Capture the cell that displays the provided text and extract its [X, Y] central coordinate. 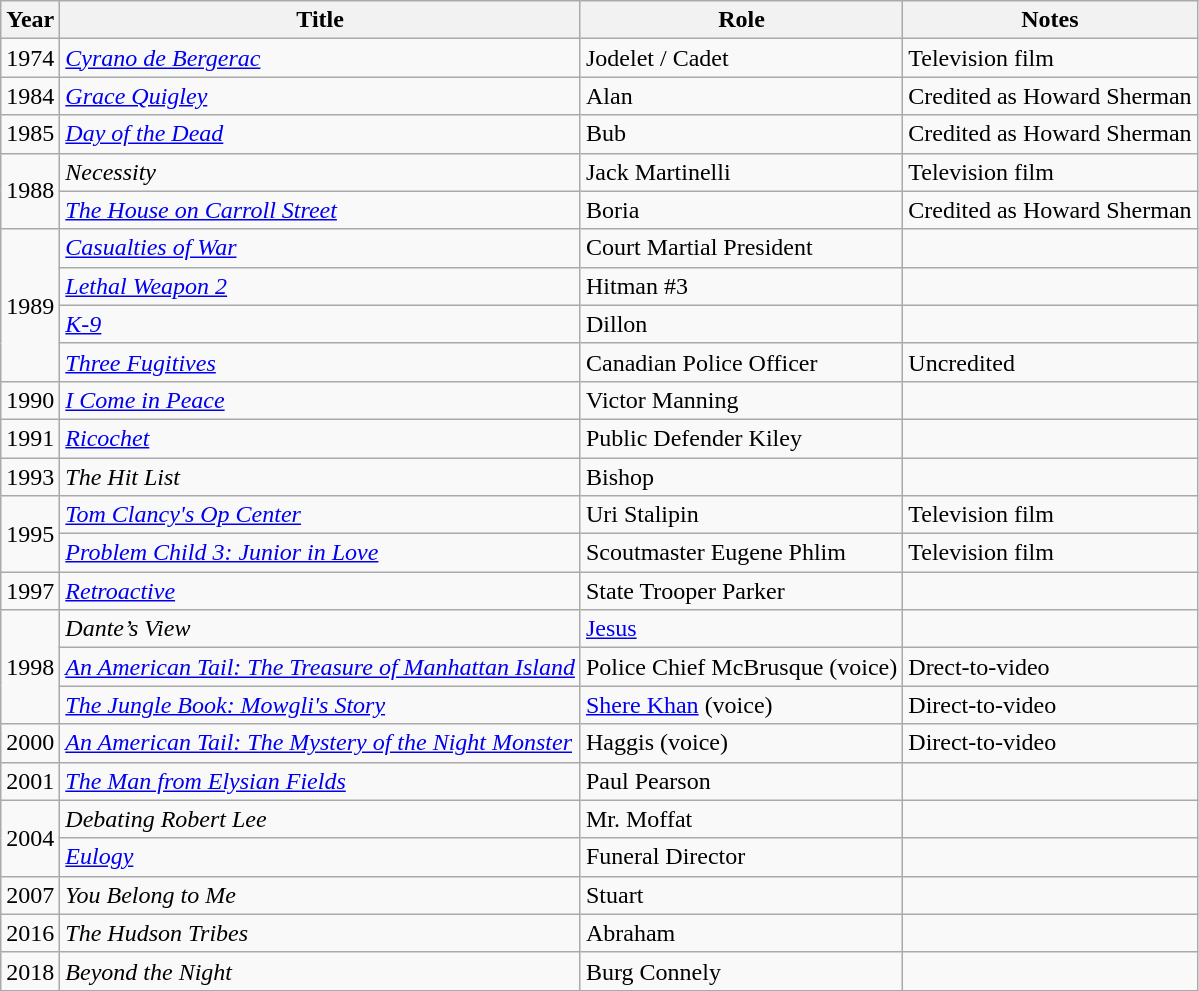
Victor Manning [741, 400]
2018 [30, 971]
The Hudson Tribes [320, 933]
Cyrano de Bergerac [320, 58]
Lethal Weapon 2 [320, 286]
An American Tail: The Mystery of the Night Monster [320, 743]
Role [741, 20]
Debating Robert Lee [320, 819]
You Belong to Me [320, 895]
Alan [741, 96]
1984 [30, 96]
2007 [30, 895]
An American Tail: The Treasure of Manhattan Island [320, 667]
I Come in Peace [320, 400]
1998 [30, 667]
Uncredited [1050, 362]
The Man from Elysian Fields [320, 781]
Grace Quigley [320, 96]
Police Chief McBrusque (voice) [741, 667]
Bishop [741, 477]
Scoutmaster Eugene Phlim [741, 553]
State Trooper Parker [741, 591]
1995 [30, 534]
Funeral Director [741, 857]
K-9 [320, 324]
Boria [741, 210]
Hitman #3 [741, 286]
Jodelet / Cadet [741, 58]
1988 [30, 191]
Casualties of War [320, 248]
Jesus [741, 629]
1991 [30, 438]
Day of the Dead [320, 134]
Three Fugitives [320, 362]
1990 [30, 400]
Paul Pearson [741, 781]
Retroactive [320, 591]
1993 [30, 477]
The Jungle Book: Mowgli's Story [320, 705]
2016 [30, 933]
Haggis (voice) [741, 743]
Public Defender Kiley [741, 438]
Title [320, 20]
Court Martial President [741, 248]
Eulogy [320, 857]
Drect-to-video [1050, 667]
Uri Stalipin [741, 515]
The Hit List [320, 477]
The House on Carroll Street [320, 210]
Year [30, 20]
Notes [1050, 20]
Abraham [741, 933]
Ricochet [320, 438]
Shere Khan (voice) [741, 705]
Burg Connely [741, 971]
Jack Martinelli [741, 172]
Canadian Police Officer [741, 362]
Beyond the Night [320, 971]
1974 [30, 58]
2004 [30, 838]
Tom Clancy's Op Center [320, 515]
1985 [30, 134]
1997 [30, 591]
Mr. Moffat [741, 819]
Bub [741, 134]
2001 [30, 781]
Dante’s View [320, 629]
1989 [30, 305]
Dillon [741, 324]
Stuart [741, 895]
Necessity [320, 172]
2000 [30, 743]
Problem Child 3: Junior in Love [320, 553]
